Detect which cell encompasses the target text, then output its (X, Y) center coordinate. 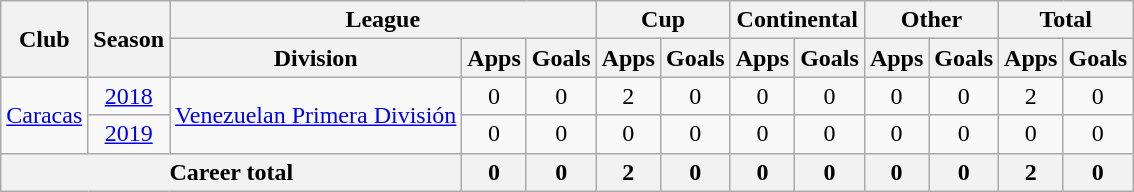
2019 (129, 134)
Caracas (44, 115)
Division (316, 58)
Other (931, 20)
2018 (129, 96)
Total (1066, 20)
League (383, 20)
Cup (663, 20)
Club (44, 39)
Venezuelan Primera División (316, 115)
Continental (797, 20)
Season (129, 39)
Career total (232, 172)
